For the text-containing cell, return its midpoint in [x, y] coordinate format. 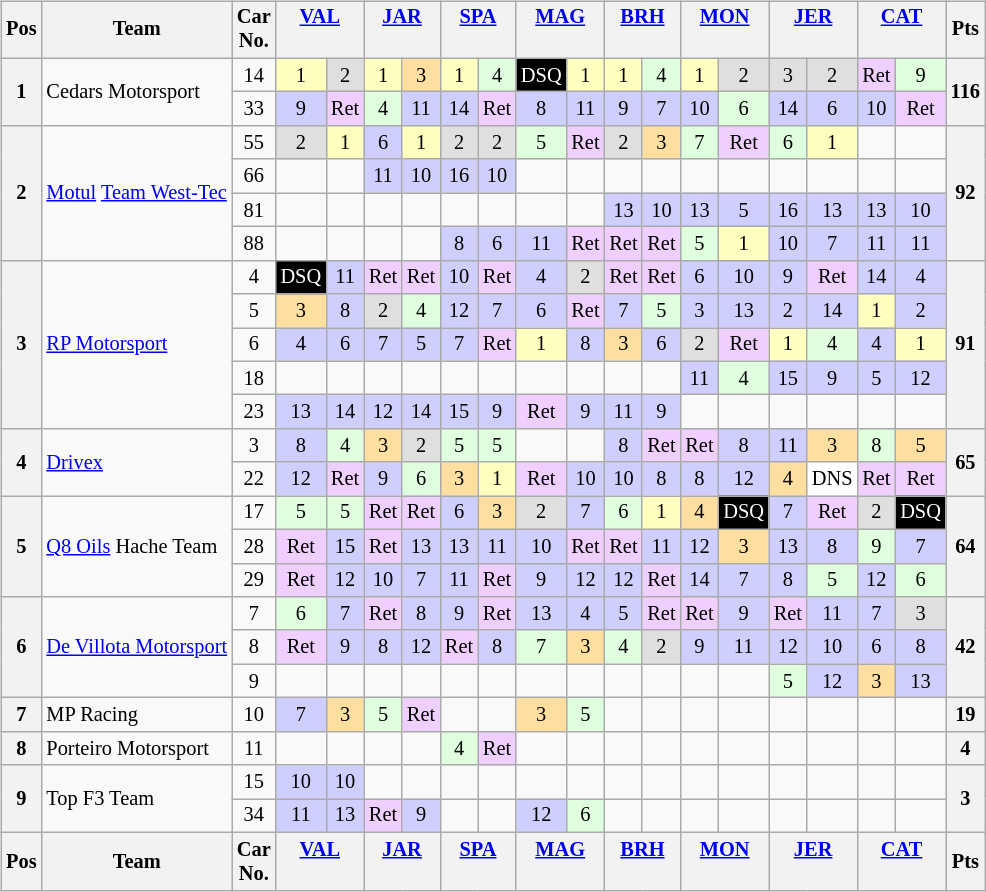
42 [966, 648]
66 [254, 176]
18 [254, 378]
23 [254, 412]
29 [254, 580]
Drivex [136, 462]
MP Racing [136, 715]
34 [254, 816]
22 [254, 479]
DNS [832, 479]
88 [254, 244]
Q8 Oils Hache Team [136, 546]
RP Motorsport [136, 344]
91 [966, 344]
Top F3 Team [136, 798]
65 [966, 462]
92 [966, 194]
116 [966, 92]
33 [254, 109]
Cedars Motorsport [136, 92]
64 [966, 546]
Porteiro Motorsport [136, 748]
28 [254, 546]
17 [254, 513]
81 [254, 210]
De Villota Motorsport [136, 648]
19 [966, 715]
Motul Team West-Tec [136, 194]
55 [254, 143]
